Scan for the cell matching the given text and deliver its (X, Y) coordinate at center. 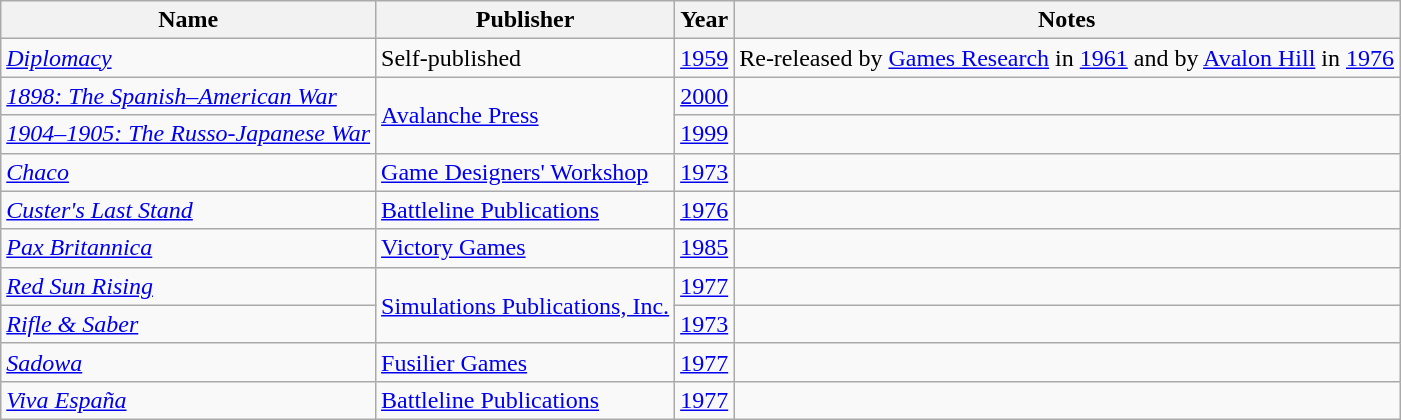
Chaco (188, 172)
Simulations Publications, Inc. (526, 305)
Notes (1067, 20)
Self-published (526, 58)
Game Designers' Workshop (526, 172)
Sadowa (188, 362)
Name (188, 20)
Re-released by Games Research in 1961 and by Avalon Hill in 1976 (1067, 58)
1959 (704, 58)
Rifle & Saber (188, 324)
Victory Games (526, 248)
Avalanche Press (526, 115)
Custer's Last Stand (188, 210)
Diplomacy (188, 58)
1898: The Spanish–American War (188, 96)
Year (704, 20)
1999 (704, 134)
1904–1905: The Russo-Japanese War (188, 134)
Viva España (188, 400)
Pax Britannica (188, 248)
1976 (704, 210)
Red Sun Rising (188, 286)
Publisher (526, 20)
Fusilier Games (526, 362)
1985 (704, 248)
2000 (704, 96)
